Detect which cell encompasses the target text, then output its [X, Y] center coordinate. 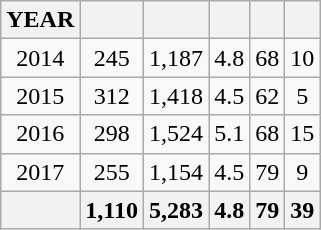
1,154 [176, 172]
2015 [40, 96]
2016 [40, 134]
245 [112, 58]
5,283 [176, 210]
312 [112, 96]
1,187 [176, 58]
2017 [40, 172]
1,110 [112, 210]
9 [302, 172]
5 [302, 96]
2014 [40, 58]
298 [112, 134]
39 [302, 210]
1,418 [176, 96]
62 [268, 96]
5.1 [230, 134]
YEAR [40, 20]
15 [302, 134]
10 [302, 58]
1,524 [176, 134]
255 [112, 172]
